Search for the cell housing the specified text and yield its [x, y] center coordinate. 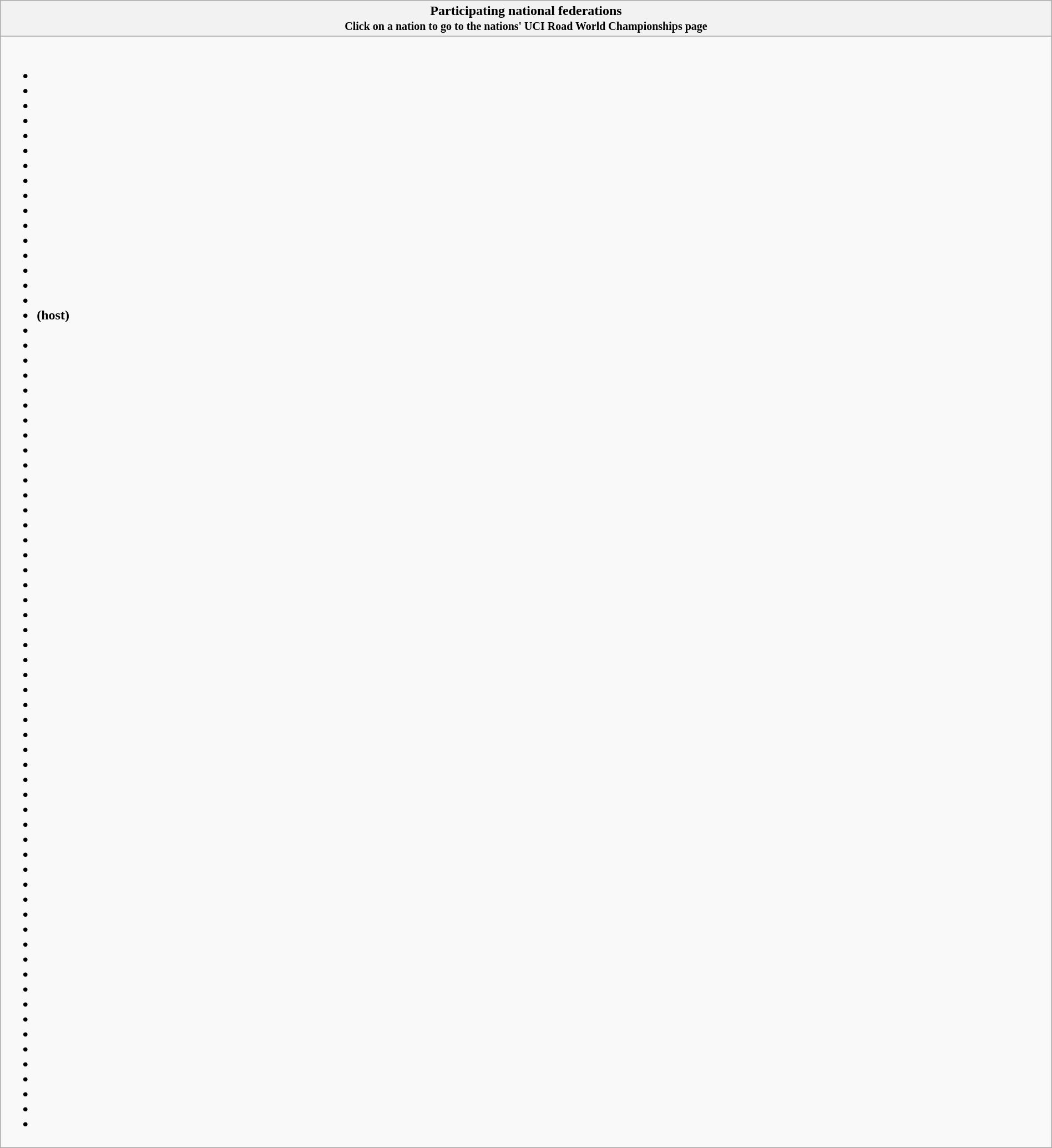
Participating national federationsClick on a nation to go to the nations' UCI Road World Championships page [526, 19]
(host) [526, 592]
